Locate the cell with the specified text and output its [X, Y] center coordinate. 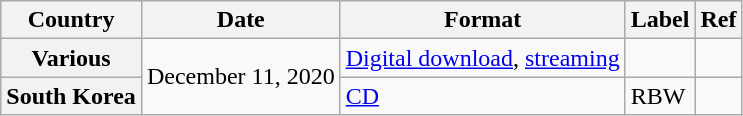
CD [482, 96]
RBW [660, 96]
South Korea [72, 96]
Ref [718, 20]
Country [72, 20]
Various [72, 58]
Date [240, 20]
Digital download, streaming [482, 58]
Label [660, 20]
Format [482, 20]
December 11, 2020 [240, 77]
